Search for the cell housing the specified text and yield its [x, y] center coordinate. 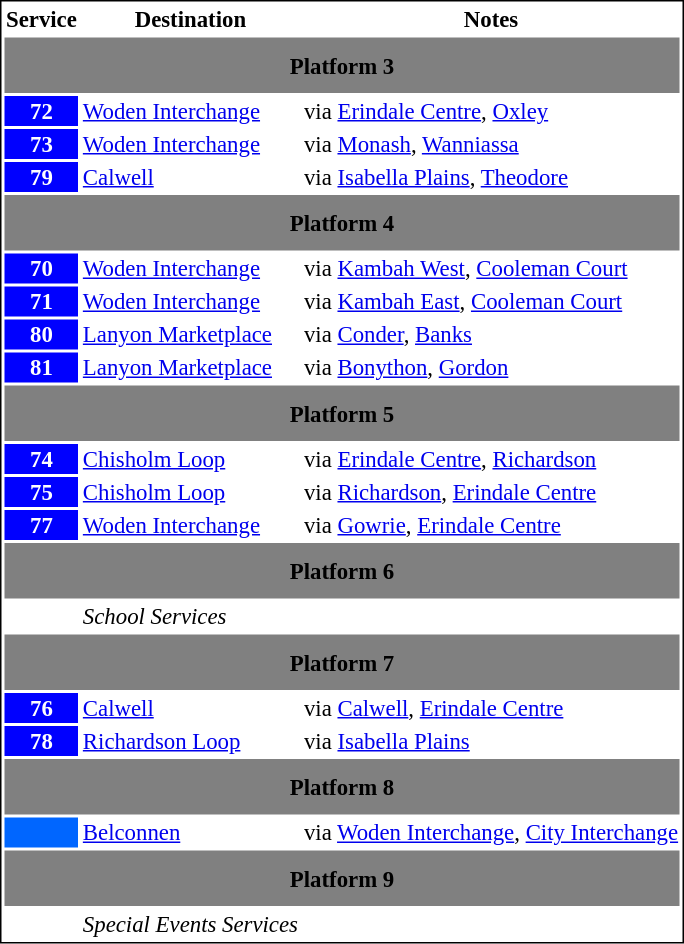
Belconnen [190, 833]
via Isabella Plains, Theodore [490, 177]
70 [41, 269]
Service [41, 19]
Destination [190, 19]
Platform 9 [342, 878]
via Erindale Centre, Richardson [490, 459]
79 [41, 177]
81 [41, 367]
72 [41, 111]
74 [41, 459]
via Calwell, Erindale Centre [490, 708]
via Gowrie, Erindale Centre [490, 525]
via Conder, Banks [490, 335]
Notes [490, 19]
via Erindale Centre, Oxley [490, 111]
via Bonython, Gordon [490, 367]
School Services [190, 617]
Platform 5 [342, 414]
via Monash, Wanniassa [490, 144]
Richardson Loop [190, 741]
80 [41, 335]
71 [41, 301]
Platform 3 [342, 66]
76 [41, 708]
via Richardson, Erindale Centre [490, 492]
Platform 7 [342, 662]
via Kambah East, Cooleman Court [490, 301]
Special Events Services [190, 924]
73 [41, 144]
Platform 4 [342, 223]
75 [41, 492]
via Isabella Plains [490, 741]
via Kambah West, Cooleman Court [490, 269]
78 [41, 741]
77 [41, 525]
Platform 8 [342, 787]
via Woden Interchange, City Interchange [490, 833]
Platform 6 [342, 571]
